Detect which cell encompasses the target text, then output its (X, Y) center coordinate. 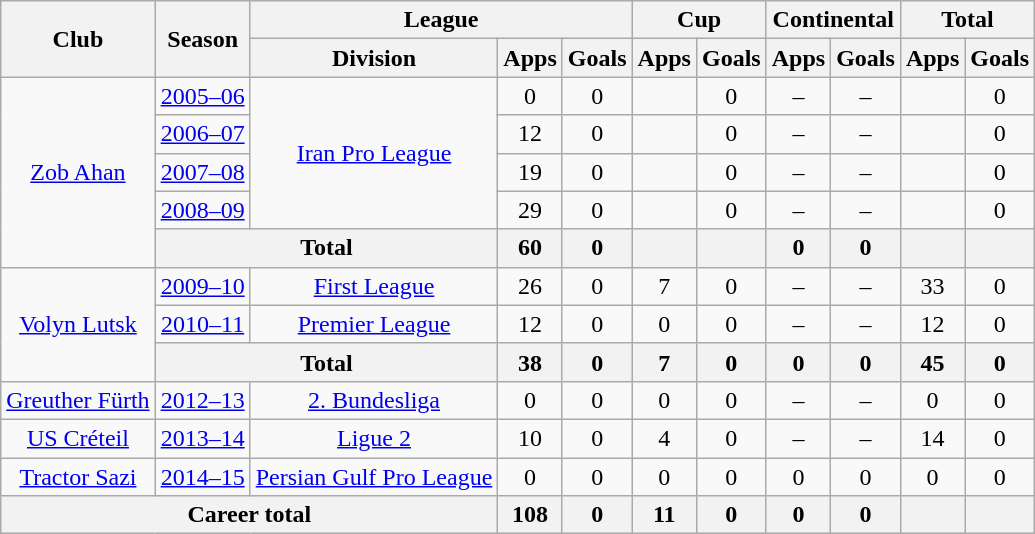
38 (530, 362)
Season (202, 39)
Persian Gulf Pro League (374, 477)
Division (374, 58)
Volyn Lutsk (78, 324)
2005–06 (202, 96)
2013–14 (202, 438)
2008–09 (202, 210)
US Créteil (78, 438)
Club (78, 39)
Cup (699, 20)
2012–13 (202, 400)
19 (530, 172)
Ligue 2 (374, 438)
108 (530, 515)
Career total (250, 515)
Iran Pro League (374, 153)
14 (932, 438)
2009–10 (202, 286)
33 (932, 286)
Greuther Fürth (78, 400)
Zob Ahan (78, 172)
11 (664, 515)
10 (530, 438)
2007–08 (202, 172)
First League (374, 286)
2006–07 (202, 134)
2010–11 (202, 324)
Tractor Sazi (78, 477)
60 (530, 248)
Premier League (374, 324)
26 (530, 286)
Continental (833, 20)
45 (932, 362)
4 (664, 438)
2. Bundesliga (374, 400)
League (441, 20)
29 (530, 210)
2014–15 (202, 477)
